Pinpoint the cell where the given text exists, returning its [x, y] midpoint coordinate. 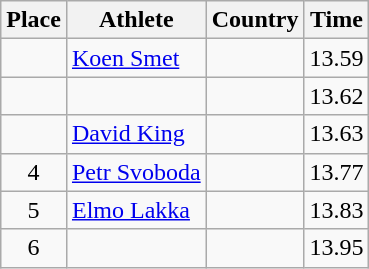
4 [34, 172]
13.95 [336, 248]
Petr Svoboda [136, 172]
Time [336, 20]
Place [34, 20]
13.83 [336, 210]
13.59 [336, 58]
13.77 [336, 172]
Koen Smet [136, 58]
Country [255, 20]
5 [34, 210]
David King [136, 134]
13.62 [336, 96]
Athlete [136, 20]
13.63 [336, 134]
6 [34, 248]
Elmo Lakka [136, 210]
